Pinpoint the cell where the given text exists, returning its [X, Y] midpoint coordinate. 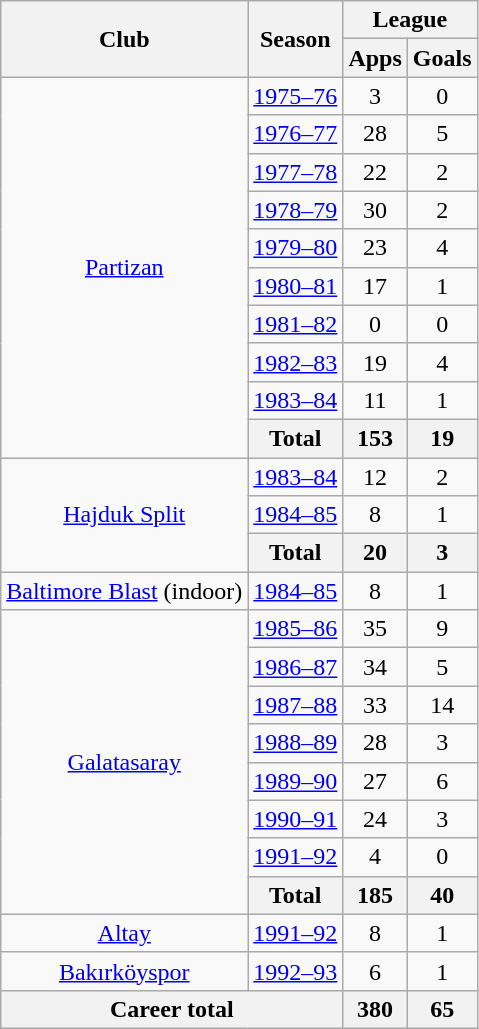
40 [442, 895]
1985–86 [296, 629]
1979–80 [296, 248]
30 [375, 210]
Altay [124, 933]
35 [375, 629]
Apps [375, 58]
20 [375, 553]
League [410, 20]
27 [375, 781]
Goals [442, 58]
1975–76 [296, 96]
14 [442, 705]
33 [375, 705]
1981–82 [296, 324]
1982–83 [296, 362]
22 [375, 172]
Galatasaray [124, 762]
1980–81 [296, 286]
Partizan [124, 268]
1976–77 [296, 134]
12 [375, 477]
Career total [172, 1009]
153 [375, 438]
380 [375, 1009]
11 [375, 400]
Hajduk Split [124, 515]
Baltimore Blast (indoor) [124, 591]
1989–90 [296, 781]
185 [375, 895]
1992–93 [296, 971]
9 [442, 629]
17 [375, 286]
Season [296, 39]
1987–88 [296, 705]
34 [375, 667]
Club [124, 39]
Bakırköyspor [124, 971]
1986–87 [296, 667]
1977–78 [296, 172]
24 [375, 819]
1978–79 [296, 210]
1988–89 [296, 743]
65 [442, 1009]
23 [375, 248]
1990–91 [296, 819]
